Identify which cell holds the provided text, then report its [X, Y] central coordinate. 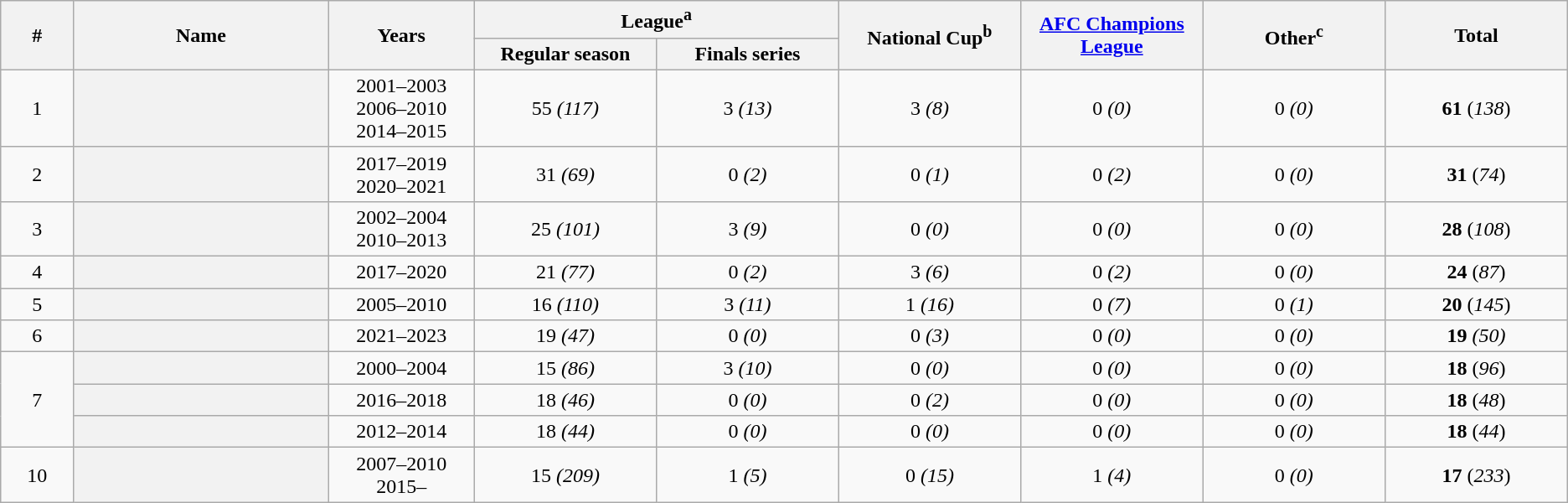
Name [201, 35]
28 (108) [1477, 228]
15 (209) [565, 474]
5 [37, 304]
21 (77) [565, 272]
3 (10) [747, 368]
National Cupb [930, 35]
61 (138) [1477, 108]
Finals series [747, 54]
24 (87) [1477, 272]
1 (4) [1112, 474]
0 (3) [930, 336]
7 [37, 400]
1 [37, 108]
18 (96) [1477, 368]
2012–2014 [401, 432]
31 (69) [565, 174]
2000–2004 [401, 368]
2017–2020 [401, 272]
19 (47) [565, 336]
2 [37, 174]
Years [401, 35]
31 (74) [1477, 174]
3 (9) [747, 228]
3 [37, 228]
18 (46) [565, 400]
2021–2023 [401, 336]
20 (145) [1477, 304]
1 (16) [930, 304]
Regular season [565, 54]
2017–20192020–2021 [401, 174]
0 (15) [930, 474]
2016–2018 [401, 400]
0 (7) [1112, 304]
15 (86) [565, 368]
AFC Champions League [1112, 35]
16 (110) [565, 304]
Total [1477, 35]
25 (101) [565, 228]
19 (50) [1477, 336]
6 [37, 336]
55 (117) [565, 108]
2001–20032006–20102014–2015 [401, 108]
3 (6) [930, 272]
3 (13) [747, 108]
10 [37, 474]
# [37, 35]
17 (233) [1477, 474]
2002–20042010–2013 [401, 228]
18 (48) [1477, 400]
2005–2010 [401, 304]
3 (11) [747, 304]
Otherc [1293, 35]
3 (8) [930, 108]
2007–20102015– [401, 474]
Leaguea [657, 20]
1 (5) [747, 474]
4 [37, 272]
